Pinpoint the cell where the given text exists, returning its (x, y) midpoint coordinate. 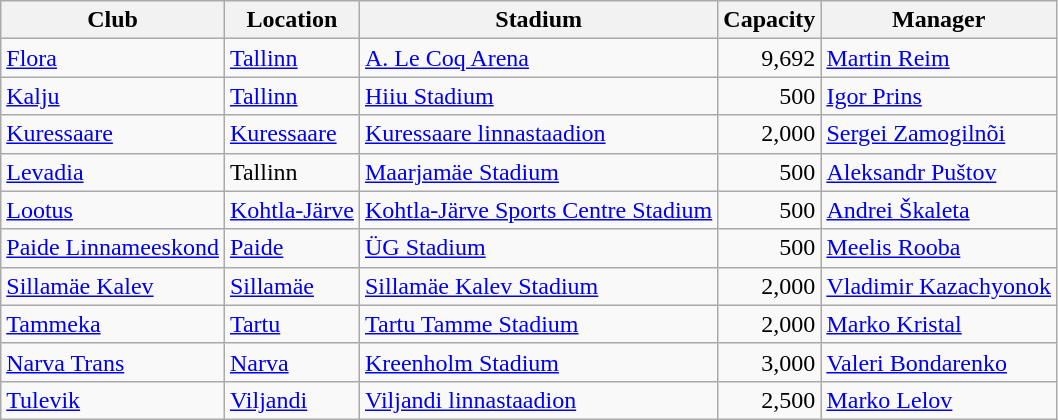
Aleksandr Puštov (939, 172)
A. Le Coq Arena (538, 58)
Narva (292, 362)
Maarjamäe Stadium (538, 172)
Kuressaare linnastaadion (538, 134)
Viljandi (292, 400)
Marko Lelov (939, 400)
2,500 (770, 400)
Hiiu Stadium (538, 96)
Kreenholm Stadium (538, 362)
Tartu (292, 324)
Manager (939, 20)
Kalju (113, 96)
Tartu Tamme Stadium (538, 324)
Levadia (113, 172)
Narva Trans (113, 362)
Valeri Bondarenko (939, 362)
Paide Linnameeskond (113, 248)
Vladimir Kazachyonok (939, 286)
Marko Kristal (939, 324)
Tulevik (113, 400)
ÜG Stadium (538, 248)
Sergei Zamogilnõi (939, 134)
Igor Prins (939, 96)
Sillamäe Kalev Stadium (538, 286)
Paide (292, 248)
Tammeka (113, 324)
Club (113, 20)
Meelis Rooba (939, 248)
Viljandi linnastaadion (538, 400)
Sillamäe (292, 286)
Andrei Škaleta (939, 210)
Martin Reim (939, 58)
3,000 (770, 362)
Kohtla-Järve Sports Centre Stadium (538, 210)
Flora (113, 58)
9,692 (770, 58)
Location (292, 20)
Kohtla-Järve (292, 210)
Capacity (770, 20)
Lootus (113, 210)
Sillamäe Kalev (113, 286)
Stadium (538, 20)
